Extract the (x, y) coordinate from the center of the cell holding the provided text.  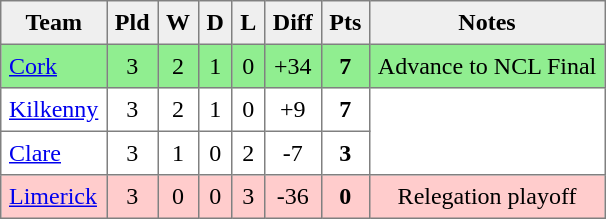
Advance to NCL Final (488, 66)
Clare (54, 153)
Pts (345, 23)
Relegation playoff (488, 197)
Team (54, 23)
Diff (293, 23)
Cork (54, 66)
W (178, 23)
+9 (293, 110)
Kilkenny (54, 110)
-7 (293, 153)
Limerick (54, 197)
+34 (293, 66)
Pld (132, 23)
L (248, 23)
-36 (293, 197)
Notes (488, 23)
D (215, 23)
